Output the (X, Y) coordinate of the center of the cell containing the given text.  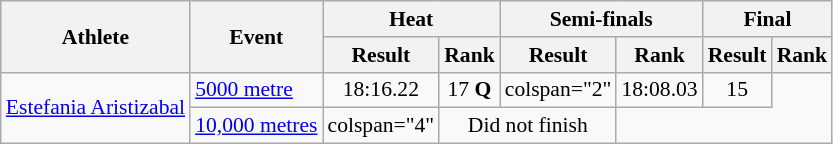
18:08.03 (659, 90)
Estefania Aristizabal (96, 108)
Athlete (96, 36)
Event (256, 36)
15 (738, 90)
Did not finish (528, 126)
colspan="2" (558, 90)
Semi-finals (602, 19)
10,000 metres (256, 126)
colspan="4" (382, 126)
5000 metre (256, 90)
Final (768, 19)
Heat (412, 19)
17 Q (470, 90)
18:16.22 (382, 90)
